Extract the [X, Y] coordinate from the center of the cell holding the provided text.  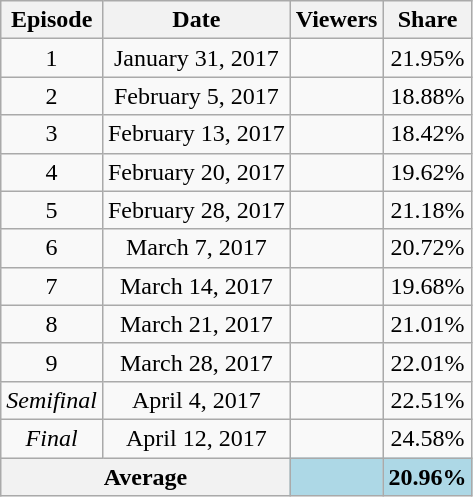
Average [146, 477]
2 [52, 96]
3 [52, 134]
February 20, 2017 [196, 172]
April 4, 2017 [196, 400]
6 [52, 248]
20.96% [428, 477]
Viewers [336, 20]
21.18% [428, 210]
7 [52, 286]
18.42% [428, 134]
Episode [52, 20]
20.72% [428, 248]
January 31, 2017 [196, 58]
22.01% [428, 362]
24.58% [428, 438]
18.88% [428, 96]
Semifinal [52, 400]
February 28, 2017 [196, 210]
22.51% [428, 400]
19.62% [428, 172]
February 13, 2017 [196, 134]
4 [52, 172]
March 21, 2017 [196, 324]
April 12, 2017 [196, 438]
21.01% [428, 324]
March 7, 2017 [196, 248]
19.68% [428, 286]
Final [52, 438]
March 14, 2017 [196, 286]
February 5, 2017 [196, 96]
March 28, 2017 [196, 362]
21.95% [428, 58]
Date [196, 20]
5 [52, 210]
Share [428, 20]
1 [52, 58]
9 [52, 362]
8 [52, 324]
